For the text-containing cell, return its midpoint in (X, Y) coordinate format. 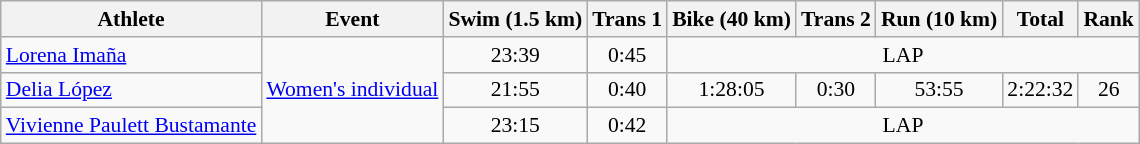
21:55 (515, 90)
Rank (1108, 19)
Total (1040, 19)
0:42 (627, 126)
Trans 1 (627, 19)
23:39 (515, 55)
53:55 (939, 90)
Event (352, 19)
0:40 (627, 90)
Bike (40 km) (732, 19)
Delia López (132, 90)
1:28:05 (732, 90)
23:15 (515, 126)
Athlete (132, 19)
26 (1108, 90)
0:30 (836, 90)
2:22:32 (1040, 90)
Women's individual (352, 90)
0:45 (627, 55)
Vivienne Paulett Bustamante (132, 126)
Lorena Imaña (132, 55)
Trans 2 (836, 19)
Swim (1.5 km) (515, 19)
Run (10 km) (939, 19)
